Provide the (x, y) coordinate of the cell's center where the given text is located.  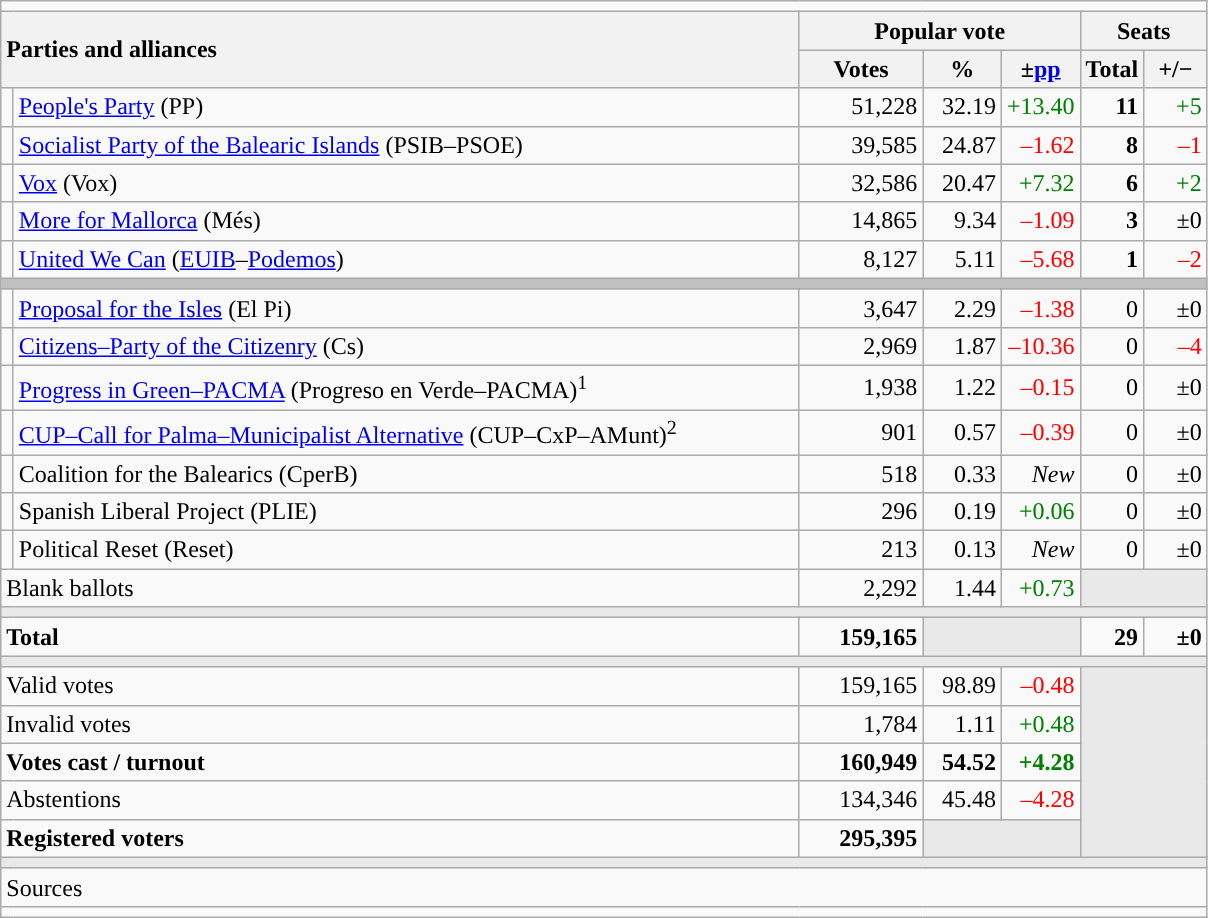
5.11 (962, 259)
51,228 (861, 107)
–0.15 (1040, 388)
98.89 (962, 686)
901 (861, 432)
160,949 (861, 762)
United We Can (EUIB–Podemos) (406, 259)
134,346 (861, 800)
1.44 (962, 588)
20.47 (962, 183)
32,586 (861, 183)
Valid votes (400, 686)
–0.48 (1040, 686)
+0.48 (1040, 724)
+0.06 (1040, 512)
3 (1112, 221)
Socialist Party of the Balearic Islands (PSIB–PSOE) (406, 145)
Parties and alliances (400, 50)
1,938 (861, 388)
–10.36 (1040, 346)
0.33 (962, 474)
+13.40 (1040, 107)
–1.38 (1040, 308)
1 (1112, 259)
+4.28 (1040, 762)
8,127 (861, 259)
29 (1112, 637)
11 (1112, 107)
Votes cast / turnout (400, 762)
Citizens–Party of the Citizenry (Cs) (406, 346)
People's Party (PP) (406, 107)
296 (861, 512)
1.87 (962, 346)
Registered voters (400, 838)
–5.68 (1040, 259)
+5 (1176, 107)
24.87 (962, 145)
1.11 (962, 724)
0.19 (962, 512)
6 (1112, 183)
Invalid votes (400, 724)
More for Mallorca (Més) (406, 221)
1,784 (861, 724)
–4 (1176, 346)
Votes (861, 69)
Sources (604, 887)
Spanish Liberal Project (PLIE) (406, 512)
+0.73 (1040, 588)
Seats (1144, 31)
+2 (1176, 183)
295,395 (861, 838)
32.19 (962, 107)
Proposal for the Isles (El Pi) (406, 308)
Popular vote (940, 31)
Blank ballots (400, 588)
39,585 (861, 145)
–4.28 (1040, 800)
+7.32 (1040, 183)
14,865 (861, 221)
–1.09 (1040, 221)
2.29 (962, 308)
8 (1112, 145)
Progress in Green–PACMA (Progreso en Verde–PACMA)1 (406, 388)
9.34 (962, 221)
3,647 (861, 308)
Abstentions (400, 800)
–1 (1176, 145)
54.52 (962, 762)
% (962, 69)
Vox (Vox) (406, 183)
213 (861, 550)
–1.62 (1040, 145)
Political Reset (Reset) (406, 550)
518 (861, 474)
2,292 (861, 588)
+/− (1176, 69)
Coalition for the Balearics (CperB) (406, 474)
45.48 (962, 800)
±pp (1040, 69)
CUP–Call for Palma–Municipalist Alternative (CUP–CxP–AMunt)2 (406, 432)
–0.39 (1040, 432)
1.22 (962, 388)
2,969 (861, 346)
0.13 (962, 550)
–2 (1176, 259)
0.57 (962, 432)
